Provide the [x, y] coordinate of the cell's center where the given text is located.  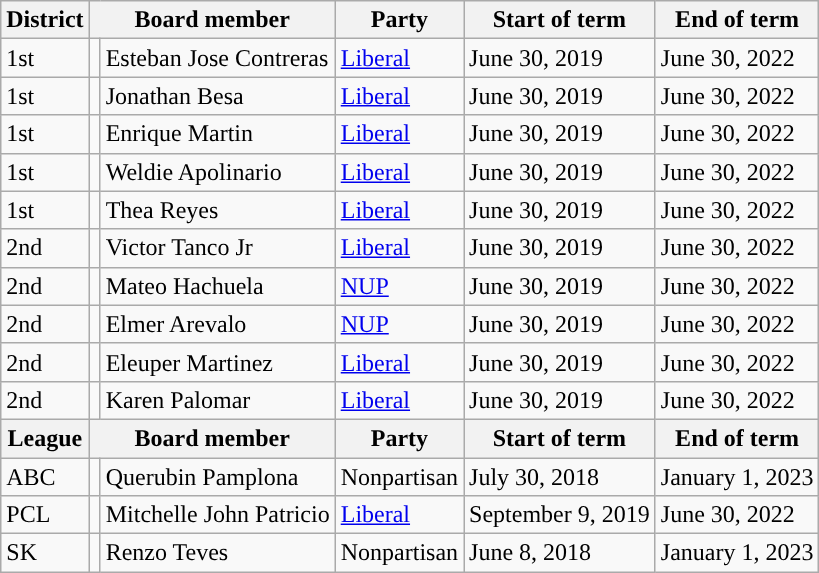
PCL [45, 515]
July 30, 2018 [560, 477]
Weldie Apolinario [218, 172]
September 9, 2019 [560, 515]
Victor Tanco Jr [218, 248]
Karen Palomar [218, 400]
ABC [45, 477]
June 8, 2018 [560, 553]
Mateo Hachuela [218, 286]
Elmer Arevalo [218, 324]
Jonathan Besa [218, 96]
Eleuper Martinez [218, 362]
Mitchelle John Patricio [218, 515]
Enrique Martin [218, 134]
League [45, 438]
Renzo Teves [218, 553]
District [45, 20]
Querubin Pamplona [218, 477]
SK [45, 553]
Esteban Jose Contreras [218, 58]
Thea Reyes [218, 210]
